Search for the cell housing the specified text and yield its (x, y) center coordinate. 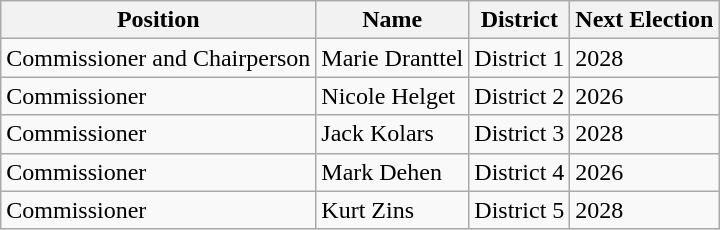
Position (158, 20)
Commissioner and Chairperson (158, 58)
Kurt Zins (392, 210)
District 2 (520, 96)
Name (392, 20)
District 3 (520, 134)
District (520, 20)
District 4 (520, 172)
Nicole Helget (392, 96)
Mark Dehen (392, 172)
Jack Kolars (392, 134)
Marie Dranttel (392, 58)
District 1 (520, 58)
Next Election (644, 20)
District 5 (520, 210)
